Output the (x, y) coordinate of the center of the cell containing the given text.  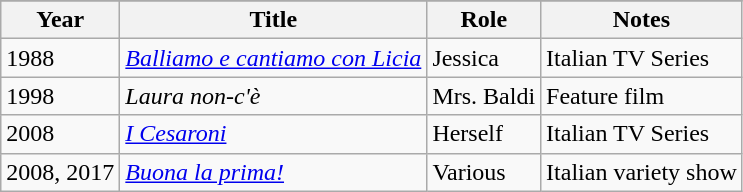
I Cesaroni (274, 134)
1998 (60, 96)
Balliamo e cantiamo con Licia (274, 58)
Notes (642, 20)
Herself (484, 134)
Title (274, 20)
Role (484, 20)
Various (484, 172)
Italian variety show (642, 172)
Year (60, 20)
2008 (60, 134)
1988 (60, 58)
Laura non-c'è (274, 96)
Mrs. Baldi (484, 96)
2008, 2017 (60, 172)
Buona la prima! (274, 172)
Feature film (642, 96)
Jessica (484, 58)
